Pinpoint the cell where the given text exists, returning its (x, y) midpoint coordinate. 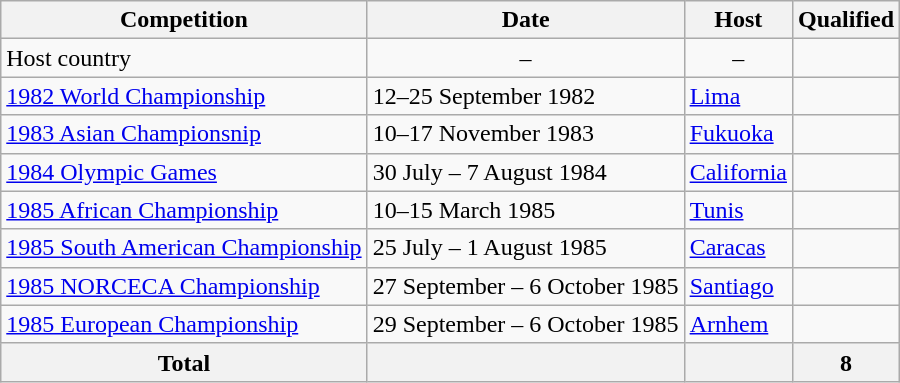
Caracas (738, 248)
Host country (184, 58)
Host (738, 20)
1985 South American Championship (184, 248)
1983 Asian Championsnip (184, 134)
Santiago (738, 286)
Date (526, 20)
Tunis (738, 210)
1982 World Championship (184, 96)
Arnhem (738, 324)
Lima (738, 96)
1985 European Championship (184, 324)
1985 African Championship (184, 210)
Qualified (846, 20)
California (738, 172)
10–15 March 1985 (526, 210)
10–17 November 1983 (526, 134)
Fukuoka (738, 134)
25 July – 1 August 1985 (526, 248)
Total (184, 362)
Competition (184, 20)
27 September – 6 October 1985 (526, 286)
8 (846, 362)
12–25 September 1982 (526, 96)
1985 NORCECA Championship (184, 286)
30 July – 7 August 1984 (526, 172)
29 September – 6 October 1985 (526, 324)
1984 Olympic Games (184, 172)
